Scan for the cell matching the given text and deliver its [x, y] coordinate at center. 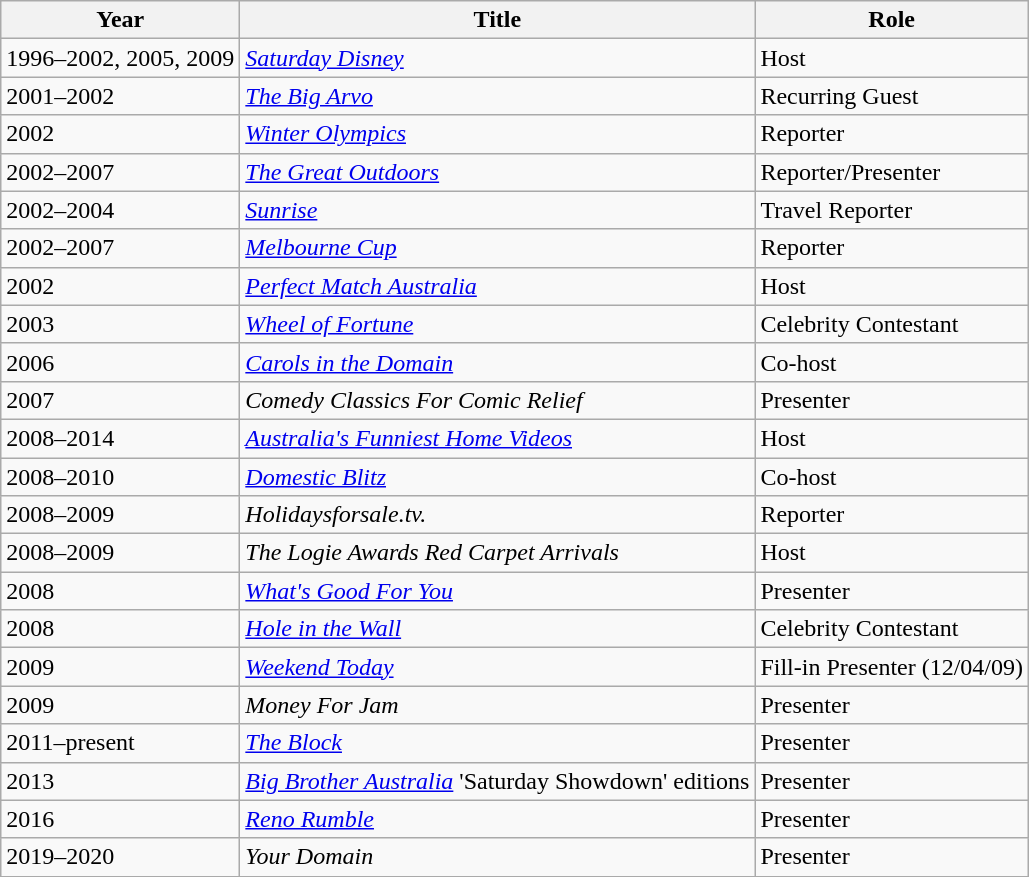
Australia's Funniest Home Videos [498, 438]
Reno Rumble [498, 819]
The Great Outdoors [498, 172]
2019–2020 [120, 857]
2011–present [120, 743]
Hole in the Wall [498, 629]
Winter Olympics [498, 134]
1996–2002, 2005, 2009 [120, 58]
Wheel of Fortune [498, 324]
Melbourne Cup [498, 248]
The Block [498, 743]
Comedy Classics For Comic Relief [498, 400]
Reporter/Presenter [892, 172]
Fill-in Presenter (12/04/09) [892, 667]
2006 [120, 362]
Sunrise [498, 210]
2003 [120, 324]
Carols in the Domain [498, 362]
2002–2004 [120, 210]
Your Domain [498, 857]
2008–2010 [120, 477]
Holidaysforsale.tv. [498, 515]
Money For Jam [498, 705]
2013 [120, 781]
Year [120, 20]
Big Brother Australia 'Saturday Showdown' editions [498, 781]
Domestic Blitz [498, 477]
2008–2014 [120, 438]
Travel Reporter [892, 210]
Title [498, 20]
Weekend Today [498, 667]
2007 [120, 400]
The Big Arvo [498, 96]
Perfect Match Australia [498, 286]
2016 [120, 819]
Recurring Guest [892, 96]
The Logie Awards Red Carpet Arrivals [498, 553]
Saturday Disney [498, 58]
What's Good For You [498, 591]
Role [892, 20]
2001–2002 [120, 96]
